Search for the cell housing the specified text and yield its (x, y) center coordinate. 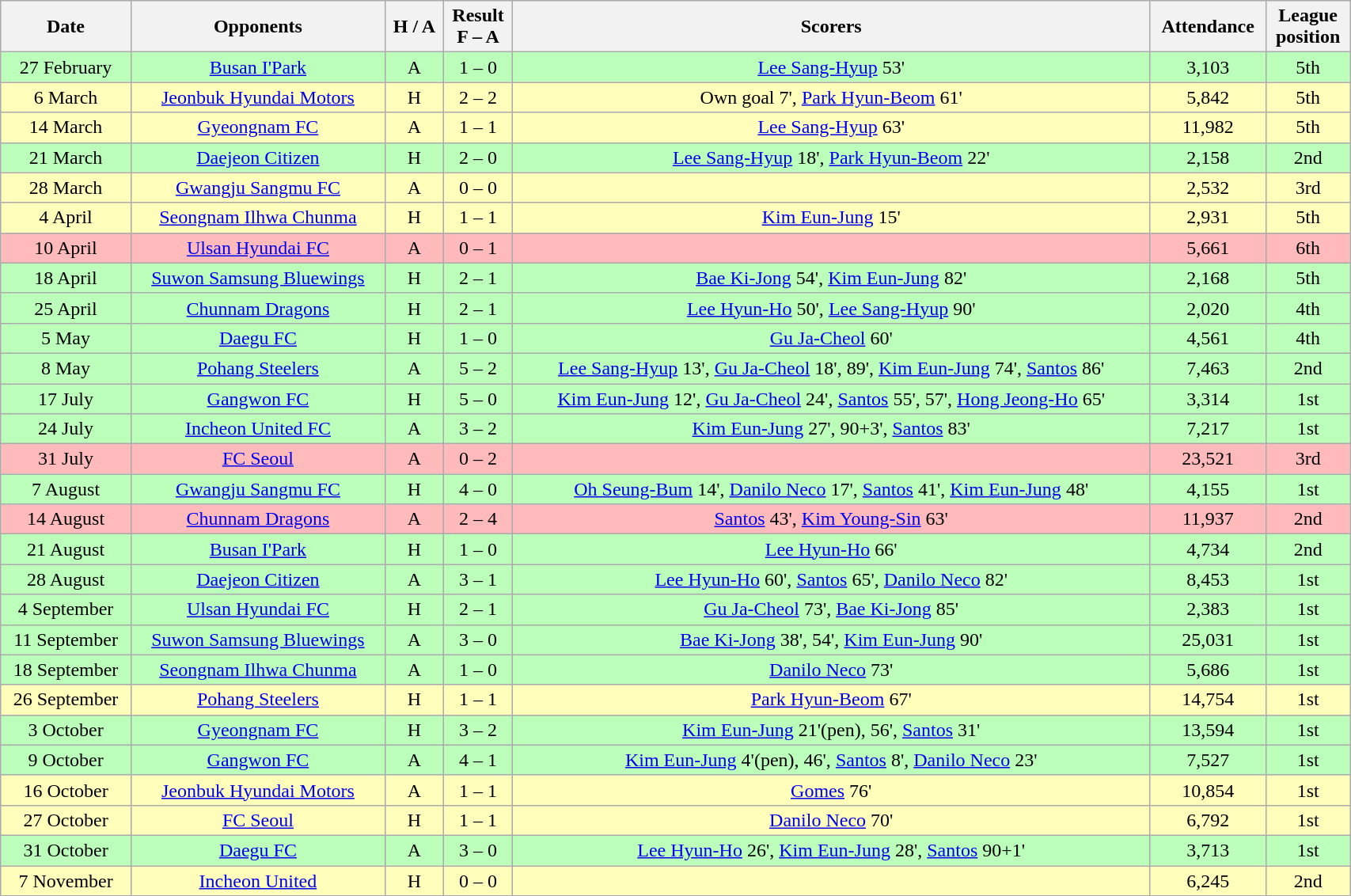
Lee Hyun-Ho 50', Lee Sang-Hyup 90' (831, 308)
2,020 (1208, 308)
5 May (66, 338)
Kim Eun-Jung 12', Gu Ja-Cheol 24', Santos 55', 57', Hong Jeong-Ho 65' (831, 398)
5,661 (1208, 248)
16 October (66, 790)
Kim Eun-Jung 21'(pen), 56', Santos 31' (831, 730)
4 – 0 (478, 489)
Own goal 7', Park Hyun-Beom 61' (831, 97)
27 October (66, 820)
6,245 (1208, 881)
14 March (66, 127)
31 October (66, 850)
3 – 1 (478, 579)
Lee Sang-Hyup 53' (831, 67)
Scorers (831, 27)
Incheon United FC (258, 429)
Kim Eun-Jung 15' (831, 218)
3,103 (1208, 67)
28 August (66, 579)
2 – 2 (478, 97)
6,792 (1208, 820)
27 February (66, 67)
14 August (66, 519)
17 July (66, 398)
28 March (66, 188)
Lee Sang-Hyup 63' (831, 127)
7,527 (1208, 760)
Santos 43', Kim Young-Sin 63' (831, 519)
Opponents (258, 27)
Bae Ki-Jong 38', 54', Kim Eun-Jung 90' (831, 640)
11 September (66, 640)
Oh Seung-Bum 14', Danilo Neco 17', Santos 41', Kim Eun-Jung 48' (831, 489)
5,686 (1208, 670)
25 April (66, 308)
H / A (415, 27)
4,561 (1208, 338)
5 – 2 (478, 368)
25,031 (1208, 640)
21 August (66, 549)
2,931 (1208, 218)
3,314 (1208, 398)
4,155 (1208, 489)
2,532 (1208, 188)
Lee Hyun-Ho 60', Santos 65', Danilo Neco 82' (831, 579)
Gu Ja-Cheol 60' (831, 338)
5 – 0 (478, 398)
13,594 (1208, 730)
Lee Sang-Hyup 13', Gu Ja-Cheol 18', 89', Kim Eun-Jung 74', Santos 86' (831, 368)
Lee Sang-Hyup 18', Park Hyun-Beom 22' (831, 158)
5,842 (1208, 97)
2,168 (1208, 278)
ResultF – A (478, 27)
Incheon United (258, 881)
14,754 (1208, 700)
3 October (66, 730)
2,158 (1208, 158)
7,463 (1208, 368)
Lee Hyun-Ho 26', Kim Eun-Jung 28', Santos 90+1' (831, 850)
6 March (66, 97)
Gomes 76' (831, 790)
Danilo Neco 73' (831, 670)
18 September (66, 670)
Park Hyun-Beom 67' (831, 700)
6th (1308, 248)
7 August (66, 489)
4 September (66, 609)
21 March (66, 158)
10 April (66, 248)
23,521 (1208, 459)
26 September (66, 700)
11,982 (1208, 127)
4,734 (1208, 549)
Kim Eun-Jung 4'(pen), 46', Santos 8', Danilo Neco 23' (831, 760)
Attendance (1208, 27)
4 April (66, 218)
10,854 (1208, 790)
Gu Ja-Cheol 73', Bae Ki-Jong 85' (831, 609)
7,217 (1208, 429)
Danilo Neco 70' (831, 820)
4 – 1 (478, 760)
Bae Ki-Jong 54', Kim Eun-Jung 82' (831, 278)
Date (66, 27)
9 October (66, 760)
0 – 2 (478, 459)
2,383 (1208, 609)
0 – 1 (478, 248)
8 May (66, 368)
7 November (66, 881)
24 July (66, 429)
Leagueposition (1308, 27)
Lee Hyun-Ho 66' (831, 549)
11,937 (1208, 519)
Kim Eun-Jung 27', 90+3', Santos 83' (831, 429)
3,713 (1208, 850)
31 July (66, 459)
2 – 0 (478, 158)
8,453 (1208, 579)
18 April (66, 278)
2 – 4 (478, 519)
